Return [X, Y] of the center of cell containing provided text 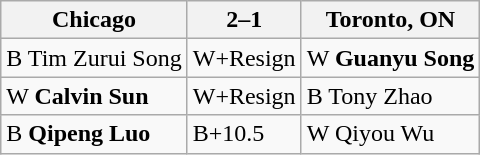
Toronto, ON [390, 20]
B Qipeng Luo [94, 134]
Chicago [94, 20]
2–1 [244, 20]
W Qiyou Wu [390, 134]
W Calvin Sun [94, 96]
B Tony Zhao [390, 96]
B+10.5 [244, 134]
W Guanyu Song [390, 58]
B Tim Zurui Song [94, 58]
